Return the [x, y] coordinate for the center point of the cell that contains the specified text.  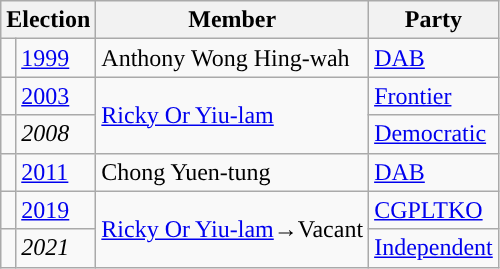
Ricky Or Yiu-lam→Vacant [232, 229]
2019 [56, 210]
Party [434, 20]
Ricky Or Yiu-lam [232, 115]
2021 [56, 248]
Chong Yuen-tung [232, 172]
Member [232, 20]
2003 [56, 96]
Independent [434, 248]
Democratic [434, 134]
Frontier [434, 96]
1999 [56, 58]
2008 [56, 134]
Anthony Wong Hing-wah [232, 58]
2011 [56, 172]
CGPLTKO [434, 210]
Election [48, 20]
